For the text-containing cell, return its midpoint in (X, Y) coordinate format. 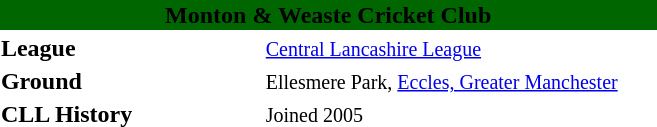
Central Lancashire League (460, 48)
Ellesmere Park, Eccles, Greater Manchester (460, 81)
